Determine the [X, Y] coordinate at the center of the cell enclosing the given text.  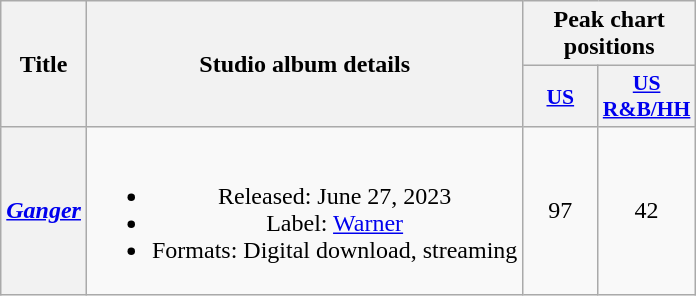
Released: June 27, 2023Label: WarnerFormats: Digital download, streaming [304, 210]
Studio album details [304, 64]
Title [44, 64]
42 [647, 210]
USR&B/HH [647, 96]
Peak chart positions [610, 34]
US [560, 96]
97 [560, 210]
Ganger [44, 210]
